Return [x, y] of the center of cell containing provided text 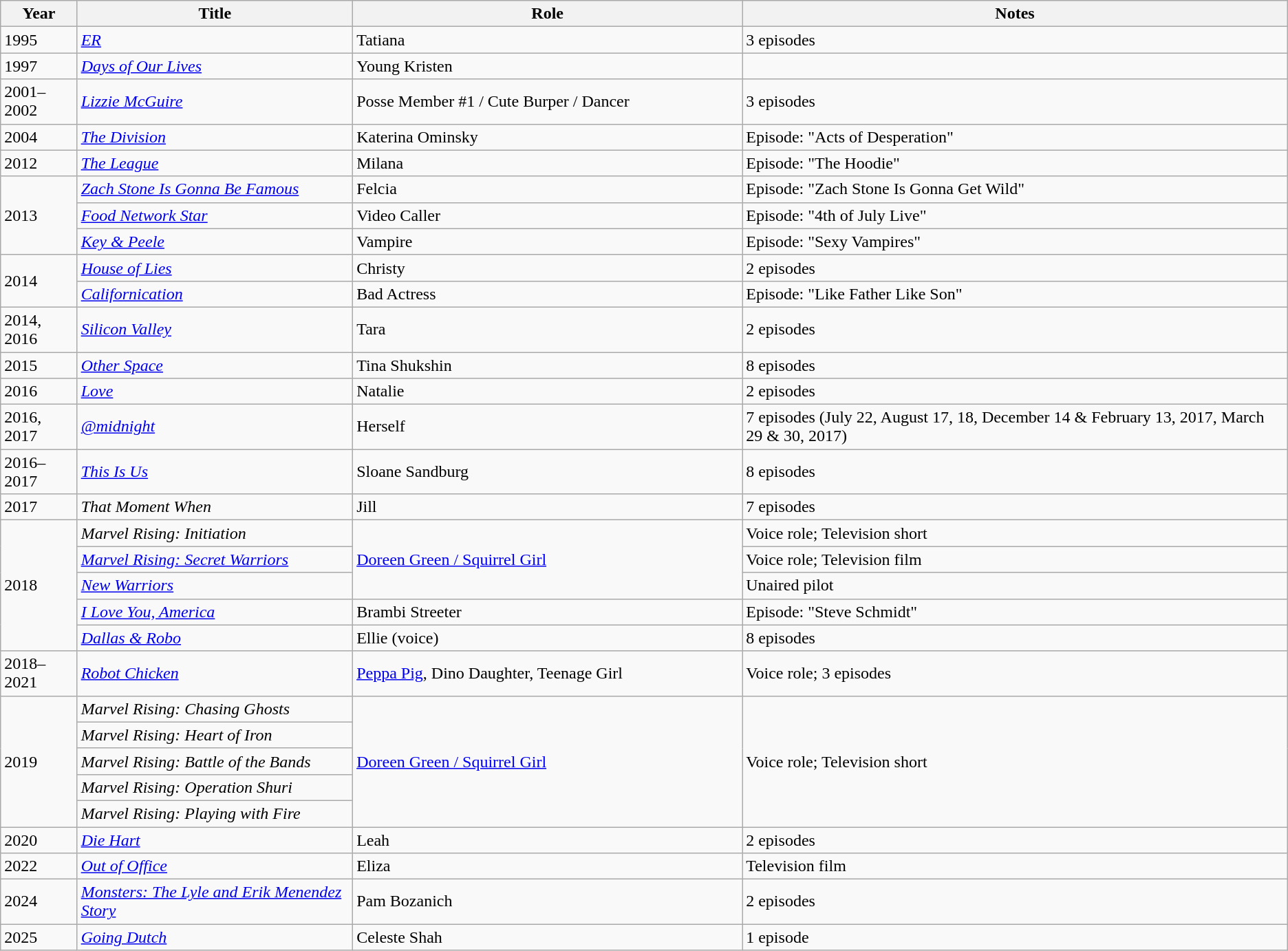
Out of Office [215, 866]
Die Hart [215, 840]
Key & Peele [215, 242]
Robot Chicken [215, 673]
Marvel Rising: Chasing Ghosts [215, 709]
Other Space [215, 365]
New Warriors [215, 586]
Marvel Rising: Battle of the Bands [215, 761]
Jill [548, 507]
The League [215, 163]
The Division [215, 137]
Episode: "4th of July Live" [1016, 215]
2016 [39, 392]
Year [39, 14]
Celeste Shah [548, 937]
Love [215, 392]
Pam Bozanich [548, 901]
2004 [39, 137]
Monsters: The Lyle and Erik Menendez Story [215, 901]
Ellie (voice) [548, 638]
7 episodes [1016, 507]
2017 [39, 507]
Marvel Rising: Initiation [215, 533]
Going Dutch [215, 937]
House of Lies [215, 268]
2015 [39, 365]
ER [215, 40]
2024 [39, 901]
2014, 2016 [39, 329]
Notes [1016, 14]
2018–2021 [39, 673]
Vampire [548, 242]
2019 [39, 761]
2020 [39, 840]
Tatiana [548, 40]
Episode: "The Hoodie" [1016, 163]
Days of Our Lives [215, 66]
Dallas & Robo [215, 638]
Episode: "Sexy Vampires" [1016, 242]
Christy [548, 268]
Tara [548, 329]
2025 [39, 937]
Marvel Rising: Heart of Iron [215, 735]
1997 [39, 66]
Sloane Sandburg [548, 472]
Marvel Rising: Operation Shuri [215, 787]
Video Caller [548, 215]
Episode: "Zach Stone Is Gonna Get Wild" [1016, 189]
2013 [39, 215]
7 episodes (July 22, August 17, 18, December 14 & February 13, 2017, March 29 & 30, 2017) [1016, 427]
Marvel Rising: Secret Warriors [215, 559]
Television film [1016, 866]
Natalie [548, 392]
Episode: "Like Father Like Son" [1016, 294]
Milana [548, 163]
Voice role; 3 episodes [1016, 673]
Food Network Star [215, 215]
Title [215, 14]
2016, 2017 [39, 427]
Brambi Streeter [548, 612]
Voice role; Television film [1016, 559]
Herself [548, 427]
2001–2002 [39, 102]
Californication [215, 294]
2014 [39, 281]
Tina Shukshin [548, 365]
Katerina Ominsky [548, 137]
Leah [548, 840]
Bad Actress [548, 294]
Lizzie McGuire [215, 102]
2016–2017 [39, 472]
Silicon Valley [215, 329]
@midnight [215, 427]
Young Kristen [548, 66]
That Moment When [215, 507]
I Love You, America [215, 612]
Episode: "Steve Schmidt" [1016, 612]
Role [548, 14]
Unaired pilot [1016, 586]
2012 [39, 163]
2018 [39, 586]
2022 [39, 866]
This Is Us [215, 472]
Posse Member #1 / Cute Burper / Dancer [548, 102]
1995 [39, 40]
1 episode [1016, 937]
Episode: "Acts of Desperation" [1016, 137]
Marvel Rising: Playing with Fire [215, 813]
Zach Stone Is Gonna Be Famous [215, 189]
Peppa Pig, Dino Daughter, Teenage Girl [548, 673]
Eliza [548, 866]
Felcia [548, 189]
